Provide the (X, Y) coordinate of the cell's center where the given text is located.  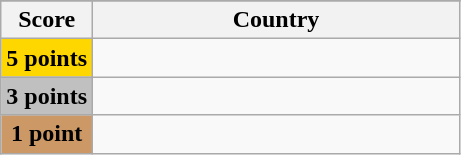
Country (276, 20)
1 point (47, 134)
Score (47, 20)
3 points (47, 96)
5 points (47, 58)
